Extract the [X, Y] coordinate from the center of the cell holding the provided text.  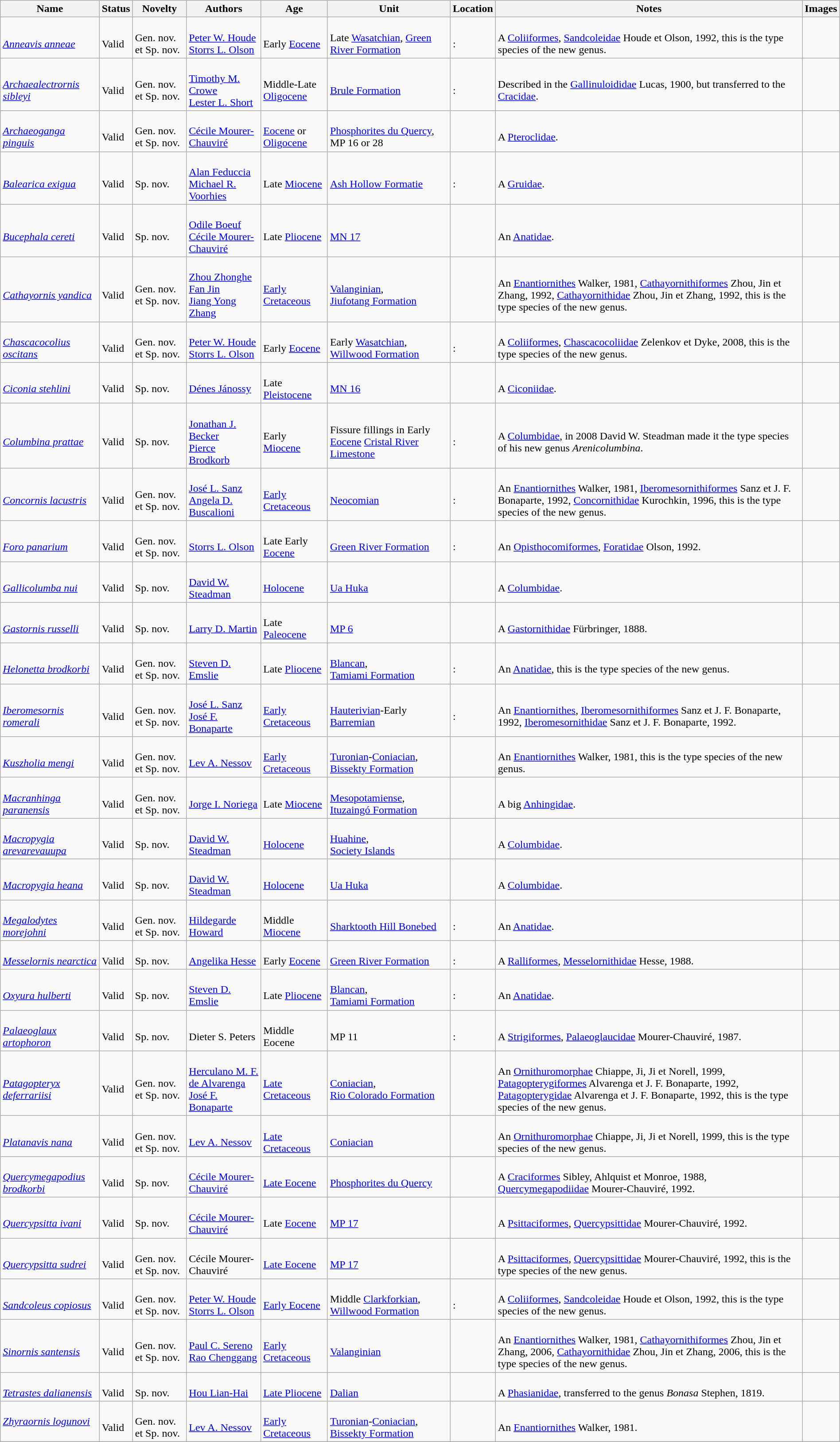
Status [116, 9]
A Ralliformes, Messelornithidae Hesse, 1988. [649, 955]
Fissure fillings in Early Eocene Cristal River Limestone [389, 435]
MN 17 [389, 230]
Gastornis russelli [50, 623]
Coniacian,Rio Colorado Formation [389, 1083]
Hildegarde Howard [224, 920]
Zhou ZhongheFan JinJiang Yong Zhang [224, 289]
Palaeoglaux artophoron [50, 1030]
Macropygia arevarevauupa [50, 839]
Anneavis anneae [50, 38]
Late Pleistocene [294, 383]
Dieter S. Peters [224, 1030]
Quercypsitta sudrei [50, 1258]
MP 11 [389, 1030]
An Enantiornithes, Iberomesornithiformes Sanz et J. F. Bonaparte, 1992, Iberomesornithidae Sanz et J. F. Bonaparte, 1992. [649, 711]
Early Wasatchian,Willwood Formation [389, 342]
Authors [224, 9]
A Columbidae, in 2008 David W. Steadman made it the type species of his new genus Arenicolumbina. [649, 435]
MP 6 [389, 623]
Sinornis santensis [50, 1346]
Neocomian [389, 494]
Dénes Jánossy [224, 383]
Sandcoleus copiosus [50, 1299]
Late Early Eocene [294, 541]
Tetrastes dalianensis [50, 1387]
Zhyraornis logunovi [50, 1422]
Larry D. Martin [224, 623]
Messelornis nearctica [50, 955]
Macranhinga paranensis [50, 798]
Early Miocene [294, 435]
Paul C. SerenoRao Chenggang [224, 1346]
Dalian [389, 1387]
Described in the Gallinuloididae Lucas, 1900, but transferred to the Cracidae. [649, 84]
Valanginian [389, 1346]
Alan FeducciaMichael R. Voorhies [224, 178]
Balearica exigua [50, 178]
Images [821, 9]
Odile BoeufCécile Mourer-Chauviré [224, 230]
Phosphorites du Quercy [389, 1177]
Valanginian,Jiufotang Formation [389, 289]
Novelty [159, 9]
Jorge I. Noriega [224, 798]
A Gruidae. [649, 178]
Name [50, 9]
A Craciformes Sibley, Ahlquist et Monroe, 1988, Quercymegapodiidae Mourer-Chauviré, 1992. [649, 1177]
A Gastornithidae Fürbringer, 1888. [649, 623]
Bucephala cereti [50, 230]
Chascacocolius oscitans [50, 342]
Sharktooth Hill Bonebed [389, 920]
Coniacian [389, 1136]
Concornis lacustris [50, 494]
Notes [649, 9]
A Coliiformes, Chascacocoliidae Zelenkov et Dyke, 2008, this is the type species of the new genus. [649, 342]
A big Anhingidae. [649, 798]
Angelika Hesse [224, 955]
Macropygia heana [50, 879]
A Strigiformes, Palaeoglaucidae Mourer-Chauviré, 1987. [649, 1030]
Storrs L. Olson [224, 541]
Herculano M. F. de AlvarengaJosé F. Bonaparte [224, 1083]
Hauterivian-Early Barremian [389, 711]
Late Wasatchian, Green River Formation [389, 38]
Gallicolumba nui [50, 582]
An Enantiornithes Walker, 1981, this is the type species of the new genus. [649, 757]
Cathayornis yandica [50, 289]
Middle Eocene [294, 1030]
A Psittaciformes, Quercypsittidae Mourer-Chauviré, 1992. [649, 1217]
Middle Miocene [294, 920]
Location [473, 9]
Archaealectrornis sibleyi [50, 84]
Oxyura hulberti [50, 990]
Huahine,Society Islands [389, 839]
Foro panarium [50, 541]
An Enantiornithes Walker, 1981. [649, 1422]
Jonathan J. BeckerPierce Brodkorb [224, 435]
Patagopteryx deferrariisi [50, 1083]
Mesopotamiense,Ituzaingó Formation [389, 798]
An Opisthocomiformes, Foratidae Olson, 1992. [649, 541]
José L. SanzAngela D. Buscalioni [224, 494]
MN 16 [389, 383]
Eocene or Oligocene [294, 131]
A Phasianidae, transferred to the genus Bonasa Stephen, 1819. [649, 1387]
Age [294, 9]
Middle Clarkforkian,Willwood Formation [389, 1299]
Platanavis nana [50, 1136]
Quercymegapodius brodkorbi [50, 1177]
Timothy M. CroweLester L. Short [224, 84]
Megalodytes morejohni [50, 920]
Quercypsitta ivani [50, 1217]
Archaeoganga pinguis [50, 131]
Iberomesornis romerali [50, 711]
A Pteroclidae. [649, 131]
A Ciconiidae. [649, 383]
A Psittaciformes, Quercypsittidae Mourer-Chauviré, 1992, this is the type species of the new genus. [649, 1258]
An Anatidae, this is the type species of the new genus. [649, 664]
Kuszholia mengi [50, 757]
Hou Lian-Hai [224, 1387]
An Ornithuromorphae Chiappe, Ji, Ji et Norell, 1999, this is the type species of the new genus. [649, 1136]
Phosphorites du Quercy,MP 16 or 28 [389, 131]
Helonetta brodkorbi [50, 664]
Columbina prattae [50, 435]
Ciconia stehlini [50, 383]
Middle-Late Oligocene [294, 84]
Unit [389, 9]
Ash Hollow Formatie [389, 178]
Late Paleocene [294, 623]
José L. SanzJosé F. Bonaparte [224, 711]
Brule Formation [389, 84]
